Return [X, Y] of the center of cell containing provided text 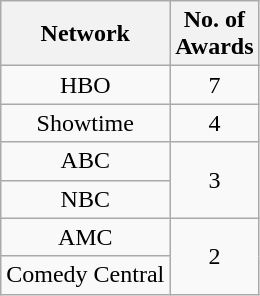
Network [86, 34]
NBC [86, 199]
HBO [86, 85]
7 [214, 85]
2 [214, 256]
Comedy Central [86, 275]
Showtime [86, 123]
ABC [86, 161]
No. ofAwards [214, 34]
AMC [86, 237]
4 [214, 123]
3 [214, 180]
